Return [X, Y] of the center of cell containing provided text 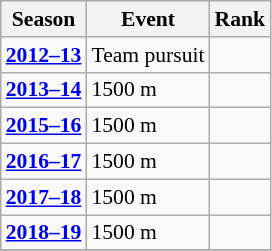
Season [44, 19]
2012–13 [44, 55]
Event [148, 19]
2016–17 [44, 162]
Team pursuit [148, 55]
2017–18 [44, 197]
Rank [240, 19]
2013–14 [44, 90]
2018–19 [44, 233]
2015–16 [44, 126]
